Return the [X, Y] coordinate for the center point of the cell that contains the specified text.  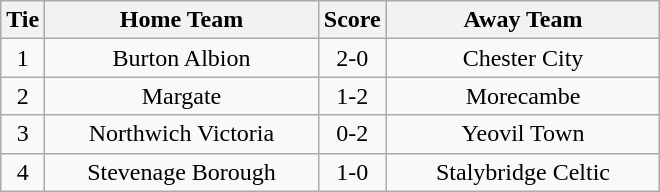
1-2 [352, 96]
3 [23, 134]
Margate [182, 96]
Score [352, 20]
Home Team [182, 20]
Chester City [523, 58]
0-2 [352, 134]
1-0 [352, 172]
4 [23, 172]
Morecambe [523, 96]
Northwich Victoria [182, 134]
Away Team [523, 20]
Yeovil Town [523, 134]
Stevenage Borough [182, 172]
Tie [23, 20]
2 [23, 96]
Stalybridge Celtic [523, 172]
1 [23, 58]
2-0 [352, 58]
Burton Albion [182, 58]
